Find where the given text appears and provide that cell's center as (x, y) coordinate. 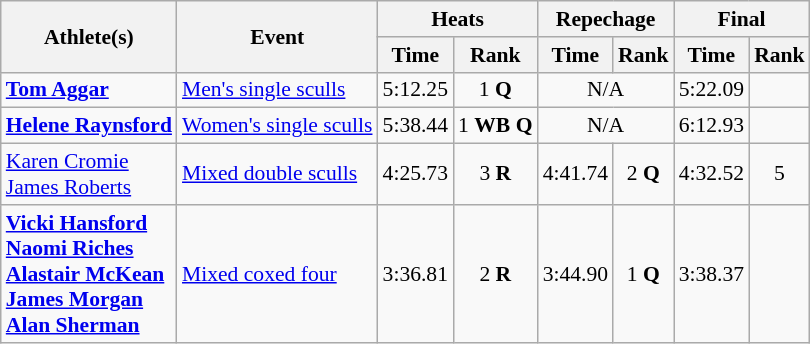
3 R (496, 174)
2 R (496, 274)
3:36.81 (416, 274)
Repechage (606, 19)
Vicki HansfordNaomi RichesAlastair McKeanJames MorganAlan Sherman (89, 274)
3:38.37 (712, 274)
Tom Aggar (89, 90)
6:12.93 (712, 126)
5:38.44 (416, 126)
3:44.90 (576, 274)
4:32.52 (712, 174)
5:22.09 (712, 90)
Women's single sculls (278, 126)
Final (742, 19)
5:12.25 (416, 90)
Heats (458, 19)
Mixed coxed four (278, 274)
4:25.73 (416, 174)
Men's single sculls (278, 90)
1 WB Q (496, 126)
Karen CromieJames Roberts (89, 174)
Event (278, 36)
Athlete(s) (89, 36)
Helene Raynsford (89, 126)
4:41.74 (576, 174)
2 Q (644, 174)
5 (780, 174)
Mixed double sculls (278, 174)
